Determine the (x, y) coordinate at the center of the cell enclosing the given text.  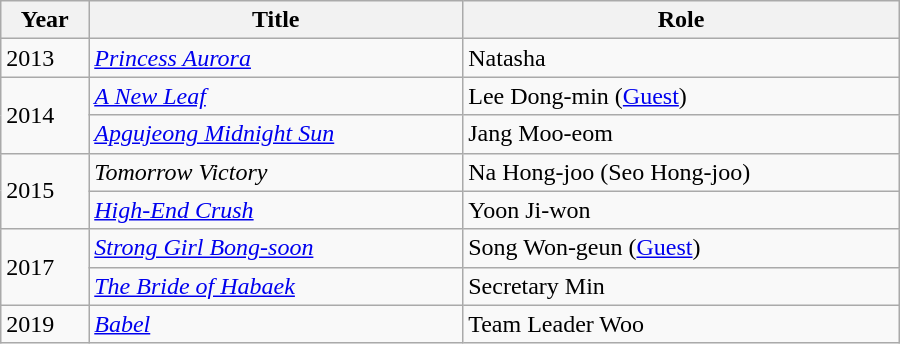
2015 (45, 191)
Babel (276, 324)
Role (682, 20)
Yoon Ji-won (682, 210)
The Bride of Habaek (276, 286)
Year (45, 20)
Title (276, 20)
Princess Aurora (276, 58)
Strong Girl Bong-soon (276, 248)
2014 (45, 115)
Song Won-geun (Guest) (682, 248)
Apgujeong Midnight Sun (276, 134)
Jang Moo-eom (682, 134)
Natasha (682, 58)
Lee Dong-min (Guest) (682, 96)
Team Leader Woo (682, 324)
A New Leaf (276, 96)
Na Hong-joo (Seo Hong-joo) (682, 172)
Tomorrow Victory (276, 172)
High-End Crush (276, 210)
2013 (45, 58)
2019 (45, 324)
2017 (45, 267)
Secretary Min (682, 286)
